For the text-containing cell, return its midpoint in (X, Y) coordinate format. 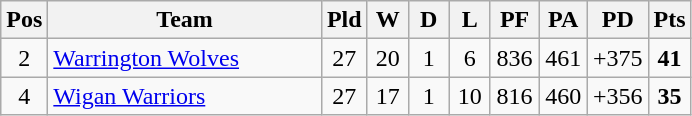
Wigan Warriors (185, 96)
41 (670, 58)
+375 (618, 58)
836 (514, 58)
L (470, 20)
W (388, 20)
+356 (618, 96)
Pld (344, 20)
6 (470, 58)
PD (618, 20)
Team (185, 20)
PF (514, 20)
17 (388, 96)
10 (470, 96)
4 (24, 96)
816 (514, 96)
PA (564, 20)
461 (564, 58)
Pos (24, 20)
460 (564, 96)
2 (24, 58)
35 (670, 96)
20 (388, 58)
Warrington Wolves (185, 58)
D (428, 20)
Pts (670, 20)
